Return [x, y] of the center of cell containing provided text 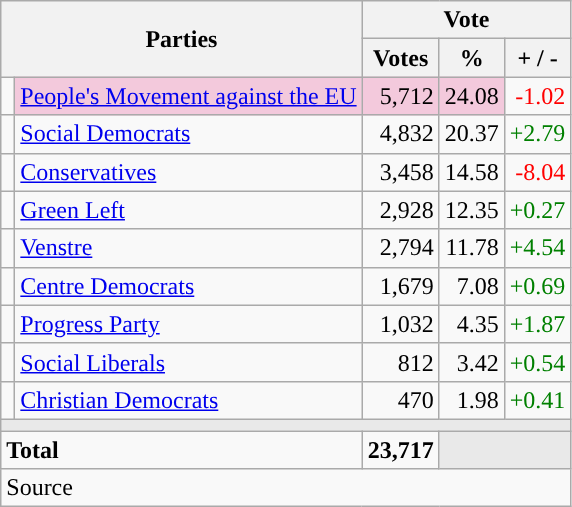
Vote [466, 20]
+ / - [538, 58]
% [472, 58]
2,794 [400, 248]
4.35 [472, 324]
3.42 [472, 362]
4,832 [400, 134]
+0.54 [538, 362]
+1.87 [538, 324]
24.08 [472, 96]
23,717 [400, 449]
1,032 [400, 324]
-1.02 [538, 96]
12.35 [472, 210]
Green Left [188, 210]
Parties [182, 39]
Source [286, 488]
Centre Democrats [188, 286]
-8.04 [538, 172]
3,458 [400, 172]
11.78 [472, 248]
1,679 [400, 286]
14.58 [472, 172]
1.98 [472, 400]
People's Movement against the EU [188, 96]
Progress Party [188, 324]
Social Democrats [188, 134]
Votes [400, 58]
7.08 [472, 286]
+0.69 [538, 286]
20.37 [472, 134]
+4.54 [538, 248]
Total [182, 449]
+0.27 [538, 210]
Conservatives [188, 172]
Social Liberals [188, 362]
2,928 [400, 210]
470 [400, 400]
+2.79 [538, 134]
Venstre [188, 248]
+0.41 [538, 400]
5,712 [400, 96]
Christian Democrats [188, 400]
812 [400, 362]
